Find where the given text appears and provide that cell's center as [x, y] coordinate. 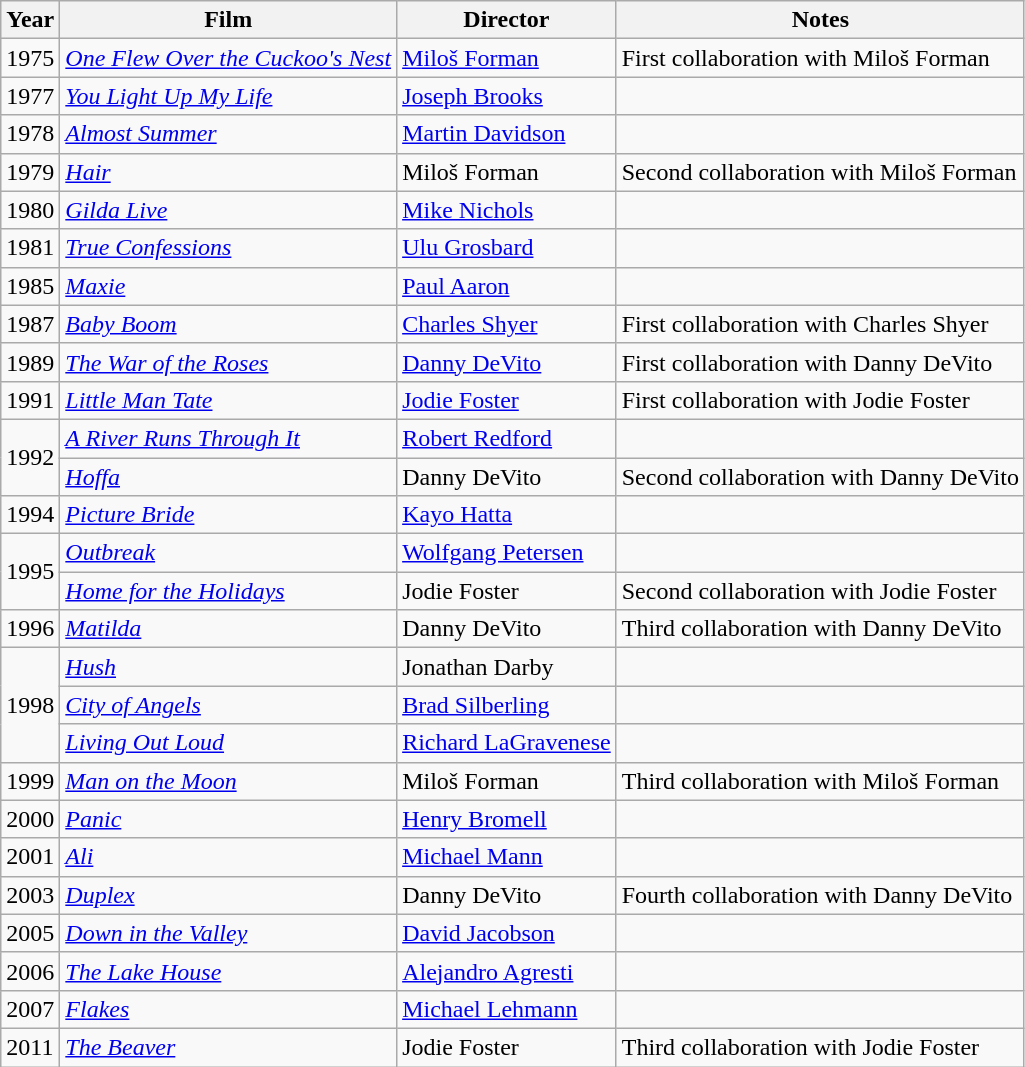
Hair [228, 172]
1994 [30, 515]
2011 [30, 1047]
First collaboration with Jodie Foster [820, 400]
Third collaboration with Jodie Foster [820, 1047]
Living Out Loud [228, 743]
Film [228, 20]
Robert Redford [507, 438]
1981 [30, 248]
Brad Silberling [507, 705]
Alejandro Agresti [507, 971]
Fourth collaboration with Danny DeVito [820, 895]
2003 [30, 895]
One Flew Over the Cuckoo's Nest [228, 58]
Hush [228, 667]
2006 [30, 971]
1992 [30, 457]
First collaboration with Danny DeVito [820, 362]
You Light Up My Life [228, 96]
Third collaboration with Miloš Forman [820, 781]
1985 [30, 286]
Ali [228, 857]
1999 [30, 781]
Down in the Valley [228, 933]
Flakes [228, 1009]
Home for the Holidays [228, 591]
Almost Summer [228, 134]
Mike Nichols [507, 210]
Martin Davidson [507, 134]
Michael Lehmann [507, 1009]
Third collaboration with Danny DeVito [820, 629]
Matilda [228, 629]
1978 [30, 134]
Ulu Grosbard [507, 248]
Outbreak [228, 553]
1977 [30, 96]
Second collaboration with Jodie Foster [820, 591]
1991 [30, 400]
Little Man Tate [228, 400]
Jonathan Darby [507, 667]
Wolfgang Petersen [507, 553]
Notes [820, 20]
A River Runs Through It [228, 438]
Panic [228, 819]
1975 [30, 58]
The War of the Roses [228, 362]
Baby Boom [228, 324]
Joseph Brooks [507, 96]
1996 [30, 629]
1998 [30, 705]
Hoffa [228, 477]
1989 [30, 362]
Charles Shyer [507, 324]
True Confessions [228, 248]
Maxie [228, 286]
Man on the Moon [228, 781]
The Beaver [228, 1047]
Duplex [228, 895]
Henry Bromell [507, 819]
Kayo Hatta [507, 515]
Second collaboration with Danny DeVito [820, 477]
City of Angels [228, 705]
First collaboration with Miloš Forman [820, 58]
David Jacobson [507, 933]
Paul Aaron [507, 286]
1979 [30, 172]
First collaboration with Charles Shyer [820, 324]
1987 [30, 324]
2005 [30, 933]
1995 [30, 572]
Year [30, 20]
2000 [30, 819]
2007 [30, 1009]
The Lake House [228, 971]
Michael Mann [507, 857]
Director [507, 20]
2001 [30, 857]
1980 [30, 210]
Richard LaGravenese [507, 743]
Picture Bride [228, 515]
Gilda Live [228, 210]
Second collaboration with Miloš Forman [820, 172]
